Detect which cell encompasses the target text, then output its (x, y) center coordinate. 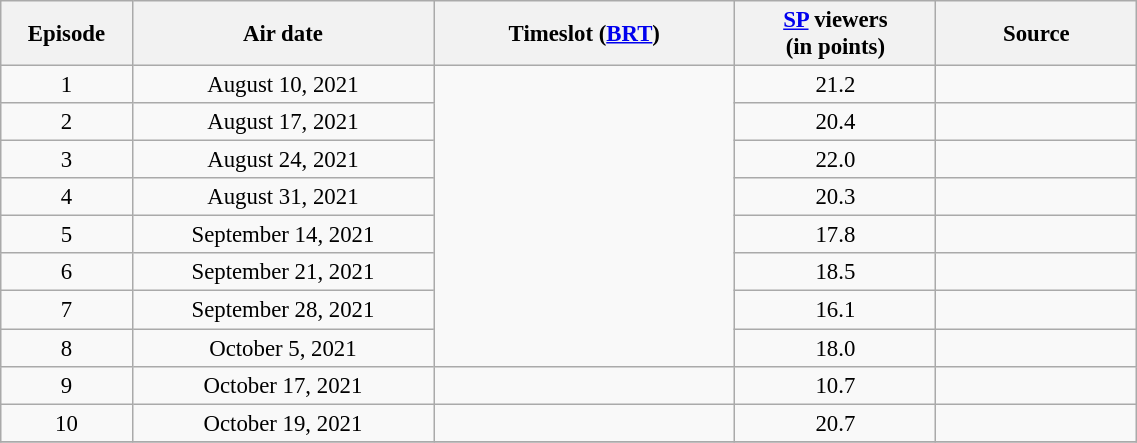
August 17, 2021 (282, 122)
20.4 (836, 122)
Timeslot (BRT) (584, 34)
10.7 (836, 385)
September 28, 2021 (282, 310)
September 14, 2021 (282, 235)
SP viewers(in points) (836, 34)
September 21, 2021 (282, 273)
August 24, 2021 (282, 160)
21.2 (836, 85)
October 17, 2021 (282, 385)
3 (66, 160)
October 5, 2021 (282, 348)
18.5 (836, 273)
16.1 (836, 310)
2 (66, 122)
7 (66, 310)
17.8 (836, 235)
20.3 (836, 197)
5 (66, 235)
9 (66, 385)
6 (66, 273)
8 (66, 348)
4 (66, 197)
1 (66, 85)
Source (1036, 34)
August 10, 2021 (282, 85)
Air date (282, 34)
October 19, 2021 (282, 423)
August 31, 2021 (282, 197)
Episode (66, 34)
10 (66, 423)
20.7 (836, 423)
18.0 (836, 348)
22.0 (836, 160)
